Detect which cell encompasses the target text, then output its (x, y) center coordinate. 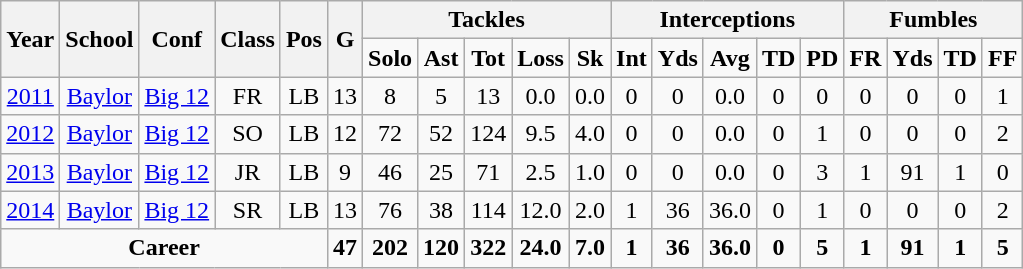
2.0 (590, 210)
SR (248, 210)
PD (822, 58)
School (100, 39)
FF (1002, 58)
52 (442, 134)
2014 (30, 210)
7.0 (590, 248)
8 (390, 96)
Career (164, 248)
Tot (488, 58)
Year (30, 39)
Solo (390, 58)
12.0 (541, 210)
25 (442, 172)
2011 (30, 96)
Sk (590, 58)
9 (344, 172)
3 (822, 172)
4.0 (590, 134)
24.0 (541, 248)
322 (488, 248)
12 (344, 134)
Conf (177, 39)
Interceptions (728, 20)
JR (248, 172)
Fumbles (934, 20)
1.0 (590, 172)
114 (488, 210)
Class (248, 39)
G (344, 39)
2.5 (541, 172)
Loss (541, 58)
202 (390, 248)
71 (488, 172)
Pos (304, 39)
46 (390, 172)
SO (248, 134)
Ast (442, 58)
2013 (30, 172)
Tackles (487, 20)
47 (344, 248)
Int (632, 58)
2012 (30, 134)
38 (442, 210)
Avg (730, 58)
120 (442, 248)
124 (488, 134)
72 (390, 134)
9.5 (541, 134)
76 (390, 210)
